Extract the [X, Y] coordinate from the center of the cell holding the provided text.  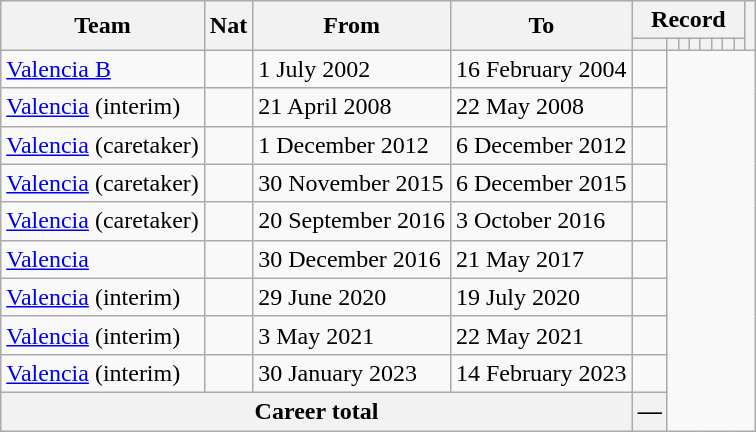
29 June 2020 [352, 297]
From [352, 26]
21 May 2017 [541, 259]
1 December 2012 [352, 145]
Nat [228, 26]
14 February 2023 [541, 373]
16 February 2004 [541, 69]
6 December 2012 [541, 145]
22 May 2021 [541, 335]
6 December 2015 [541, 183]
— [650, 411]
30 November 2015 [352, 183]
To [541, 26]
21 April 2008 [352, 107]
19 July 2020 [541, 297]
Record [688, 20]
Valencia B [103, 69]
3 October 2016 [541, 221]
22 May 2008 [541, 107]
30 December 2016 [352, 259]
1 July 2002 [352, 69]
Career total [316, 411]
Valencia [103, 259]
3 May 2021 [352, 335]
20 September 2016 [352, 221]
Team [103, 26]
30 January 2023 [352, 373]
